Search for the cell housing the specified text and yield its [x, y] center coordinate. 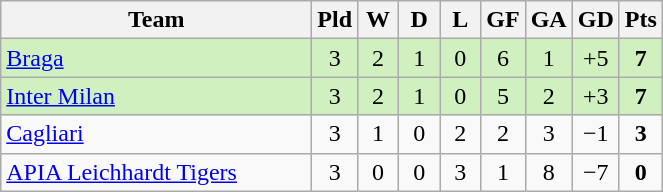
−7 [596, 172]
L [460, 20]
+5 [596, 58]
−1 [596, 134]
5 [503, 96]
+3 [596, 96]
GA [548, 20]
8 [548, 172]
APIA Leichhardt Tigers [156, 172]
GF [503, 20]
GD [596, 20]
Cagliari [156, 134]
D [420, 20]
Inter Milan [156, 96]
6 [503, 58]
Braga [156, 58]
Pts [640, 20]
Team [156, 20]
Pld [335, 20]
W [378, 20]
